Find where the given text appears and provide that cell's center as [x, y] coordinate. 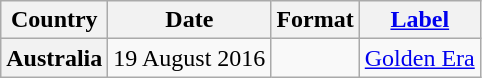
19 August 2016 [190, 58]
Label [420, 20]
Date [190, 20]
Format [315, 20]
Golden Era [420, 58]
Australia [54, 58]
Country [54, 20]
